Search for the cell housing the specified text and yield its (X, Y) center coordinate. 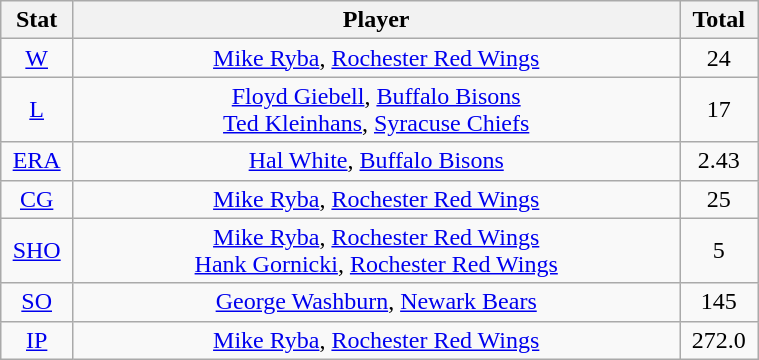
SHO (37, 250)
ERA (37, 161)
24 (719, 58)
Hal White, Buffalo Bisons (376, 161)
SO (37, 302)
CG (37, 199)
Floyd Giebell, Buffalo Bisons Ted Kleinhans, Syracuse Chiefs (376, 110)
25 (719, 199)
IP (37, 340)
2.43 (719, 161)
Total (719, 20)
Player (376, 20)
George Washburn, Newark Bears (376, 302)
L (37, 110)
Mike Ryba, Rochester Red Wings Hank Gornicki, Rochester Red Wings (376, 250)
272.0 (719, 340)
5 (719, 250)
W (37, 58)
Stat (37, 20)
145 (719, 302)
17 (719, 110)
